Locate the cell with the specified text and output its [x, y] center coordinate. 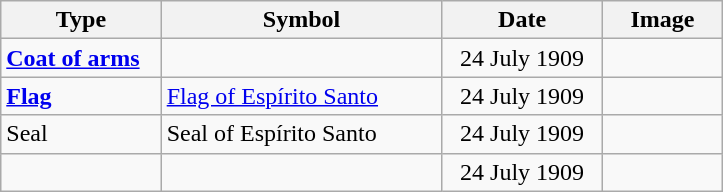
Seal of Espírito Santo [302, 134]
Seal [81, 134]
Coat of arms [81, 58]
Image [662, 20]
Flag of Espírito Santo [302, 96]
Type [81, 20]
Date [522, 20]
Symbol [302, 20]
Flag [81, 96]
